For the text-containing cell, return its midpoint in [x, y] coordinate format. 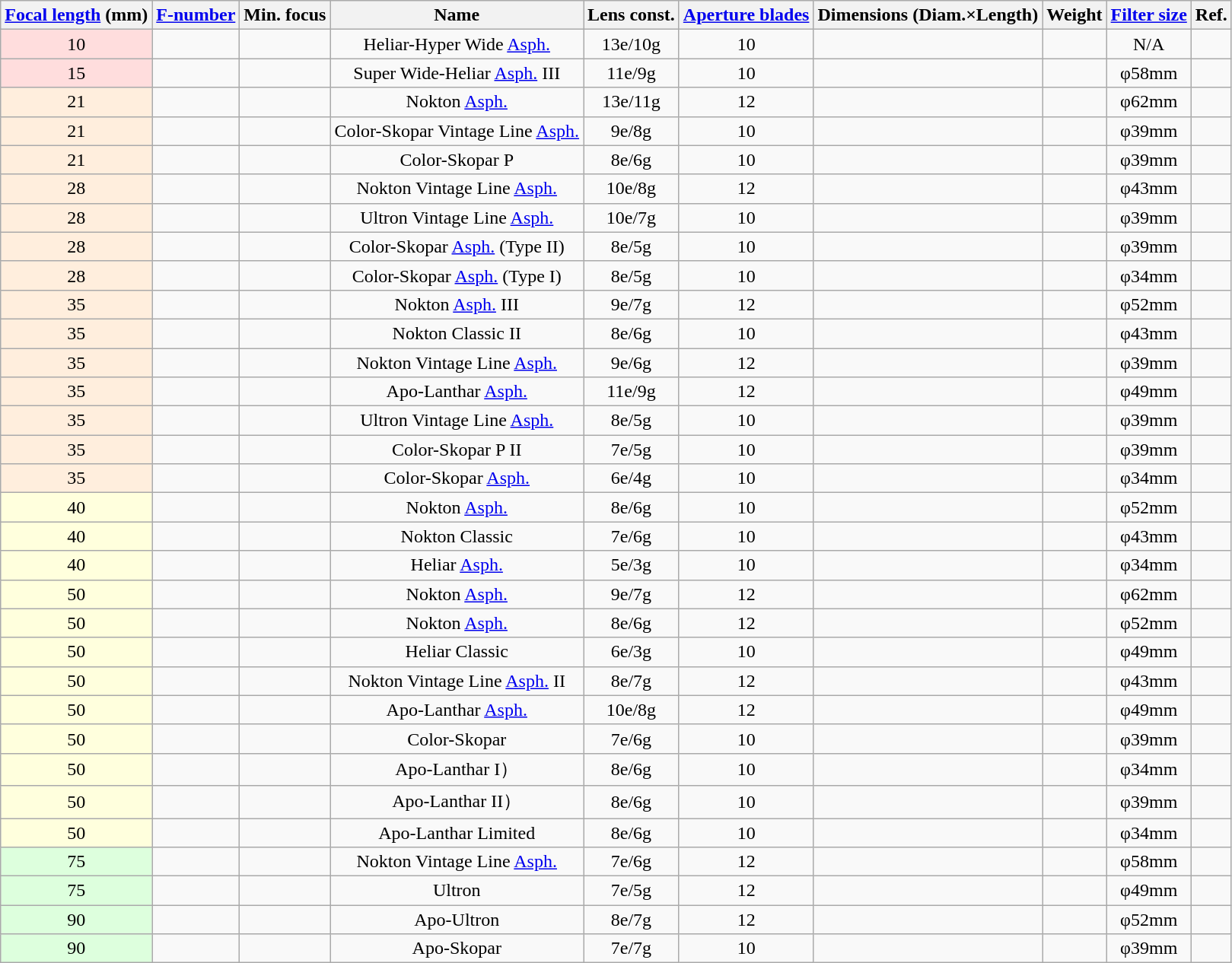
Apo-Ultron [457, 920]
Nokton Classic [457, 536]
Apo-Skopar [457, 949]
Apo-Lanthar Limited [457, 833]
Heliar Classic [457, 652]
Ref. [1211, 15]
13e/11g [632, 102]
7e/7g [632, 949]
Ultron [457, 891]
6e/4g [632, 478]
Dimensions (Diam.×Length) [928, 15]
13e/10g [632, 44]
Nokton Classic II [457, 333]
Apo-Lanthar I） [457, 770]
10e/7g [632, 218]
Aperture blades [746, 15]
Color-Skopar Asph. [457, 478]
Color-Skopar Asph. (Type I) [457, 275]
Super Wide-Heliar Asph. III [457, 73]
Color-Skopar Asph. (Type II) [457, 246]
Lens const. [632, 15]
Weight [1074, 15]
Color-Skopar Vintage Line Asph. [457, 131]
Min. focus [285, 15]
Heliar-Hyper Wide Asph. [457, 44]
6e/3g [632, 652]
Filter size [1149, 15]
Color-Skopar [457, 739]
Name [457, 15]
Nokton Vintage Line Asph. II [457, 681]
Heliar Asph. [457, 565]
Apo-Lanthar II） [457, 802]
Color-Skopar P [457, 160]
5e/3g [632, 565]
Nokton Asph. III [457, 304]
N/A [1149, 44]
15 [76, 73]
F-number [196, 15]
9e/6g [632, 363]
9e/8g [632, 131]
Focal length (mm) [76, 15]
Color-Skopar P II [457, 450]
